Extract the (x, y) coordinate from the center of the cell holding the provided text.  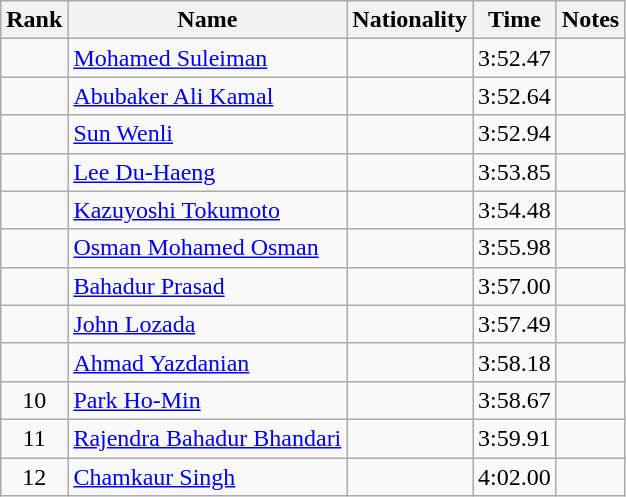
3:52.47 (515, 58)
Notes (590, 20)
Sun Wenli (208, 134)
Ahmad Yazdanian (208, 362)
3:58.18 (515, 362)
Name (208, 20)
Nationality (410, 20)
3:58.67 (515, 400)
3:52.64 (515, 96)
Park Ho-Min (208, 400)
10 (34, 400)
12 (34, 477)
Mohamed Suleiman (208, 58)
Chamkaur Singh (208, 477)
3:57.49 (515, 324)
4:02.00 (515, 477)
3:54.48 (515, 210)
3:59.91 (515, 438)
John Lozada (208, 324)
Rajendra Bahadur Bhandari (208, 438)
Lee Du-Haeng (208, 172)
3:52.94 (515, 134)
Rank (34, 20)
Kazuyoshi Tokumoto (208, 210)
Time (515, 20)
Bahadur Prasad (208, 286)
Abubaker Ali Kamal (208, 96)
Osman Mohamed Osman (208, 248)
3:55.98 (515, 248)
11 (34, 438)
3:53.85 (515, 172)
3:57.00 (515, 286)
